Detect which cell encompasses the target text, then output its (x, y) center coordinate. 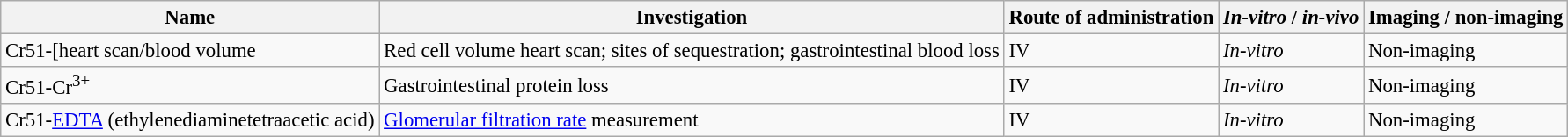
Red cell volume heart scan; sites of sequestration; gastrointestinal blood loss (692, 51)
Name (190, 18)
Route of administration (1110, 18)
Cr51-EDTA (ethylenediaminetetraacetic acid) (190, 120)
Cr51-Cr3+ (190, 85)
Investigation (692, 18)
Gastrointestinal protein loss (692, 85)
Glomerular filtration rate measurement (692, 120)
Imaging / non-imaging (1466, 18)
In-vitro / in-vivo (1292, 18)
Cr51-[heart scan/blood volume (190, 51)
